Determine the (X, Y) coordinate at the center of the cell enclosing the given text.  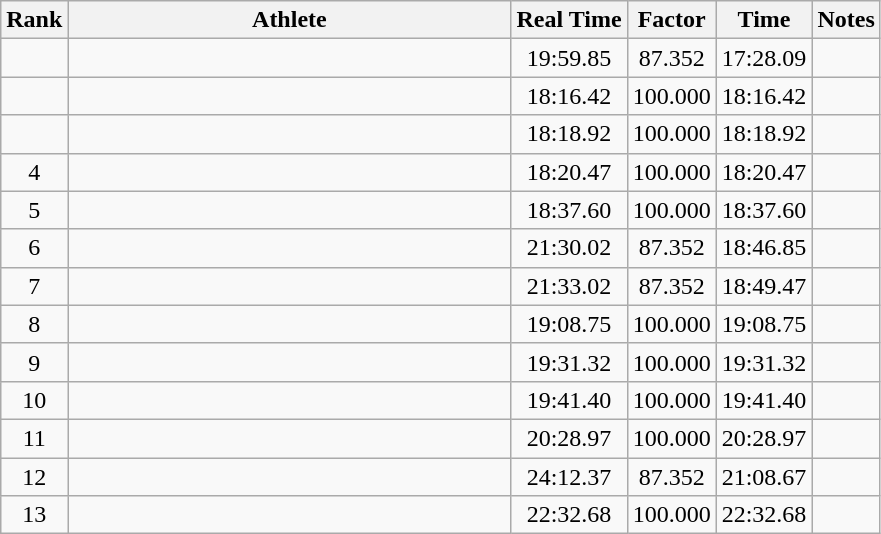
17:28.09 (764, 58)
9 (34, 362)
Rank (34, 20)
12 (34, 477)
Factor (672, 20)
11 (34, 438)
5 (34, 210)
Real Time (569, 20)
4 (34, 172)
21:33.02 (569, 286)
8 (34, 324)
19:59.85 (569, 58)
24:12.37 (569, 477)
Notes (846, 20)
21:08.67 (764, 477)
18:46.85 (764, 248)
18:49.47 (764, 286)
21:30.02 (569, 248)
7 (34, 286)
Time (764, 20)
Athlete (290, 20)
6 (34, 248)
13 (34, 515)
10 (34, 400)
